From the cell containing the given text, extract its center point as [x, y] coordinate. 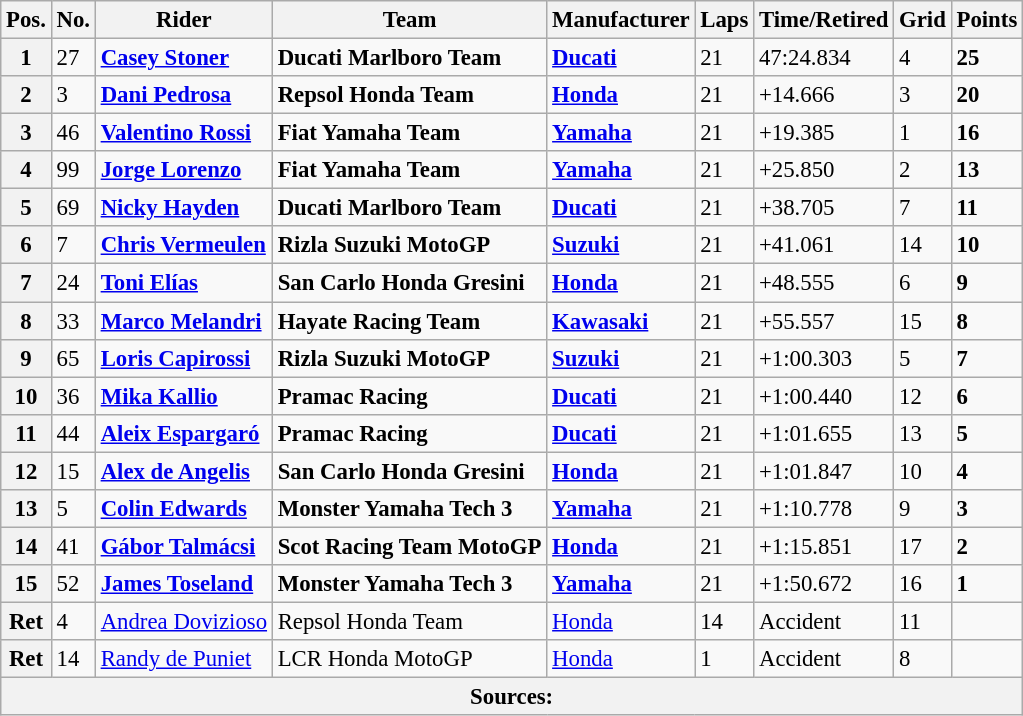
+38.705 [824, 208]
17 [922, 546]
Jorge Lorenzo [184, 170]
+1:00.440 [824, 396]
Laps [724, 20]
24 [73, 283]
27 [73, 58]
Dani Pedrosa [184, 95]
Pos. [26, 20]
+1:01.847 [824, 471]
Toni Elías [184, 283]
52 [73, 584]
Randy de Puniet [184, 659]
+25.850 [824, 170]
+1:00.303 [824, 358]
LCR Honda MotoGP [409, 659]
+14.666 [824, 95]
Alex de Angelis [184, 471]
+19.385 [824, 133]
Andrea Dovizioso [184, 621]
44 [73, 433]
Points [986, 20]
+55.557 [824, 321]
33 [73, 321]
36 [73, 396]
+48.555 [824, 283]
No. [73, 20]
Team [409, 20]
Time/Retired [824, 20]
Aleix Espargaró [184, 433]
Sources: [512, 697]
99 [73, 170]
41 [73, 546]
Manufacturer [621, 20]
Scot Racing Team MotoGP [409, 546]
Mika Kallio [184, 396]
Casey Stoner [184, 58]
Gábor Talmácsi [184, 546]
+1:15.851 [824, 546]
+41.061 [824, 245]
20 [986, 95]
Valentino Rossi [184, 133]
+1:50.672 [824, 584]
James Toseland [184, 584]
69 [73, 208]
Colin Edwards [184, 509]
Nicky Hayden [184, 208]
+1:01.655 [824, 433]
25 [986, 58]
Marco Melandri [184, 321]
65 [73, 358]
Grid [922, 20]
Kawasaki [621, 321]
46 [73, 133]
47:24.834 [824, 58]
Hayate Racing Team [409, 321]
Rider [184, 20]
Loris Capirossi [184, 358]
Chris Vermeulen [184, 245]
+1:10.778 [824, 509]
